Extract the (X, Y) coordinate from the center of the cell holding the provided text.  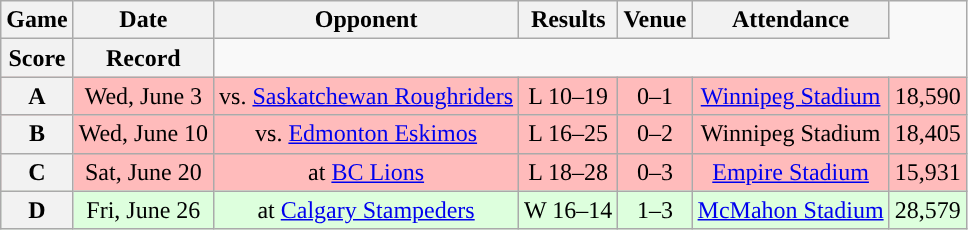
Attendance (790, 20)
Game (37, 20)
18,590 (928, 96)
15,931 (928, 172)
Wed, June 10 (143, 134)
Score (37, 58)
Wed, June 3 (143, 96)
Venue (655, 20)
L 10–19 (568, 96)
B (37, 134)
0–3 (655, 172)
28,579 (928, 210)
Fri, June 26 (143, 210)
A (37, 96)
Date (143, 20)
vs. Saskatchewan Roughriders (366, 96)
L 18–28 (568, 172)
vs. Edmonton Eskimos (366, 134)
W 16–14 (568, 210)
Opponent (366, 20)
Results (568, 20)
McMahon Stadium (790, 210)
at BC Lions (366, 172)
1–3 (655, 210)
C (37, 172)
D (37, 210)
18,405 (928, 134)
Record (143, 58)
L 16–25 (568, 134)
Sat, June 20 (143, 172)
Empire Stadium (790, 172)
at Calgary Stampeders (366, 210)
0–1 (655, 96)
0–2 (655, 134)
